For the text-containing cell, return its midpoint in [x, y] coordinate format. 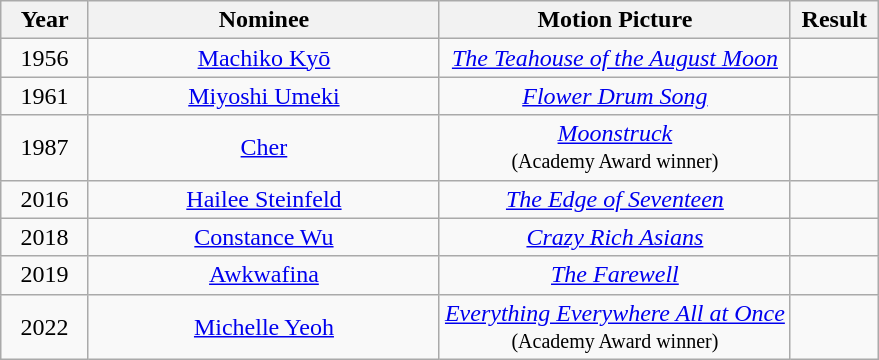
Awkwafina [264, 275]
Miyoshi Umeki [264, 96]
Everything Everywhere All at Once(Academy Award winner) [614, 326]
Result [834, 20]
1961 [45, 96]
2016 [45, 199]
The Edge of Seventeen [614, 199]
Moonstruck(Academy Award winner) [614, 148]
Motion Picture [614, 20]
Flower Drum Song [614, 96]
Nominee [264, 20]
Machiko Kyō [264, 58]
The Teahouse of the August Moon [614, 58]
Constance Wu [264, 237]
Michelle Yeoh [264, 326]
1987 [45, 148]
Year [45, 20]
Hailee Steinfeld [264, 199]
2018 [45, 237]
2022 [45, 326]
2019 [45, 275]
Crazy Rich Asians [614, 237]
1956 [45, 58]
The Farewell [614, 275]
Cher [264, 148]
